Identify which cell holds the provided text, then report its [x, y] central coordinate. 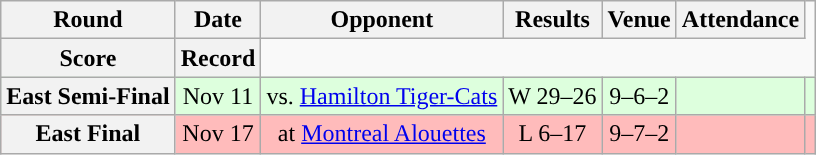
Date [218, 20]
Results [552, 20]
W 29–26 [552, 96]
9–7–2 [639, 134]
Opponent [382, 20]
at Montreal Alouettes [382, 134]
East Semi-Final [88, 96]
Venue [639, 20]
L 6–17 [552, 134]
vs. Hamilton Tiger-Cats [382, 96]
Round [88, 20]
East Final [88, 134]
9–6–2 [639, 96]
Attendance [740, 20]
Nov 11 [218, 96]
Nov 17 [218, 134]
Record [218, 58]
Score [88, 58]
